Identify which cell holds the provided text, then report its [X, Y] central coordinate. 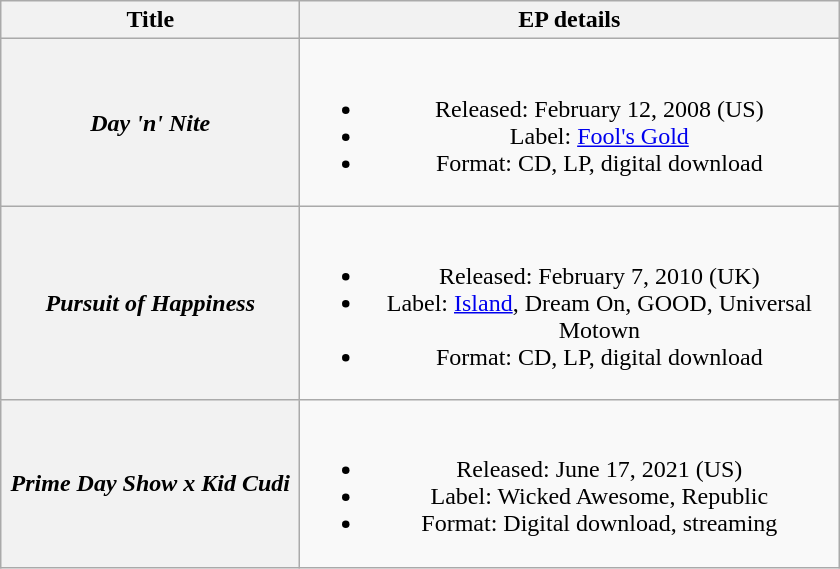
Pursuit of Happiness [150, 303]
Prime Day Show x Kid Cudi [150, 484]
Day 'n' Nite [150, 122]
Title [150, 20]
Released: June 17, 2021 (US)Label: Wicked Awesome, RepublicFormat: Digital download, streaming [570, 484]
EP details [570, 20]
Released: February 7, 2010 (UK)Label: Island, Dream On, GOOD, Universal MotownFormat: CD, LP, digital download [570, 303]
Released: February 12, 2008 (US)Label: Fool's GoldFormat: CD, LP, digital download [570, 122]
